From the cell containing the given text, extract its center point as (x, y) coordinate. 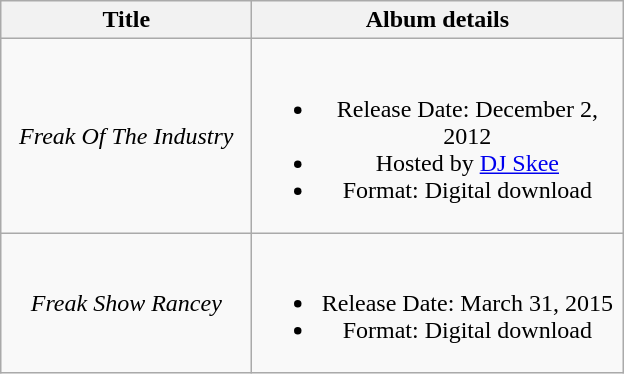
Freak Of The Industry (126, 136)
Album details (438, 20)
Release Date: March 31, 2015Format: Digital download (438, 303)
Freak Show Rancey (126, 303)
Release Date: December 2, 2012Hosted by DJ SkeeFormat: Digital download (438, 136)
Title (126, 20)
